Detect which cell encompasses the target text, then output its [X, Y] center coordinate. 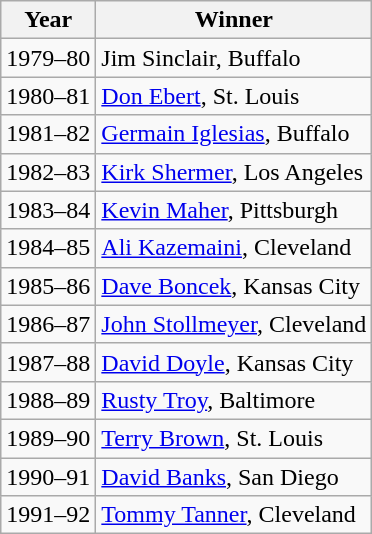
Rusty Troy, Baltimore [234, 400]
Kevin Maher, Pittsburgh [234, 210]
1988–89 [48, 400]
1981–82 [48, 134]
David Doyle, Kansas City [234, 362]
1984–85 [48, 248]
Tommy Tanner, Cleveland [234, 515]
John Stollmeyer, Cleveland [234, 324]
Ali Kazemaini, Cleveland [234, 248]
1991–92 [48, 515]
Dave Boncek, Kansas City [234, 286]
1979–80 [48, 58]
Winner [234, 20]
Kirk Shermer, Los Angeles [234, 172]
1986–87 [48, 324]
David Banks, San Diego [234, 477]
1980–81 [48, 96]
1985–86 [48, 286]
1983–84 [48, 210]
Terry Brown, St. Louis [234, 438]
1989–90 [48, 438]
1987–88 [48, 362]
Germain Iglesias, Buffalo [234, 134]
Year [48, 20]
1982–83 [48, 172]
Jim Sinclair, Buffalo [234, 58]
1990–91 [48, 477]
Don Ebert, St. Louis [234, 96]
